For the text-containing cell, return its midpoint in (X, Y) coordinate format. 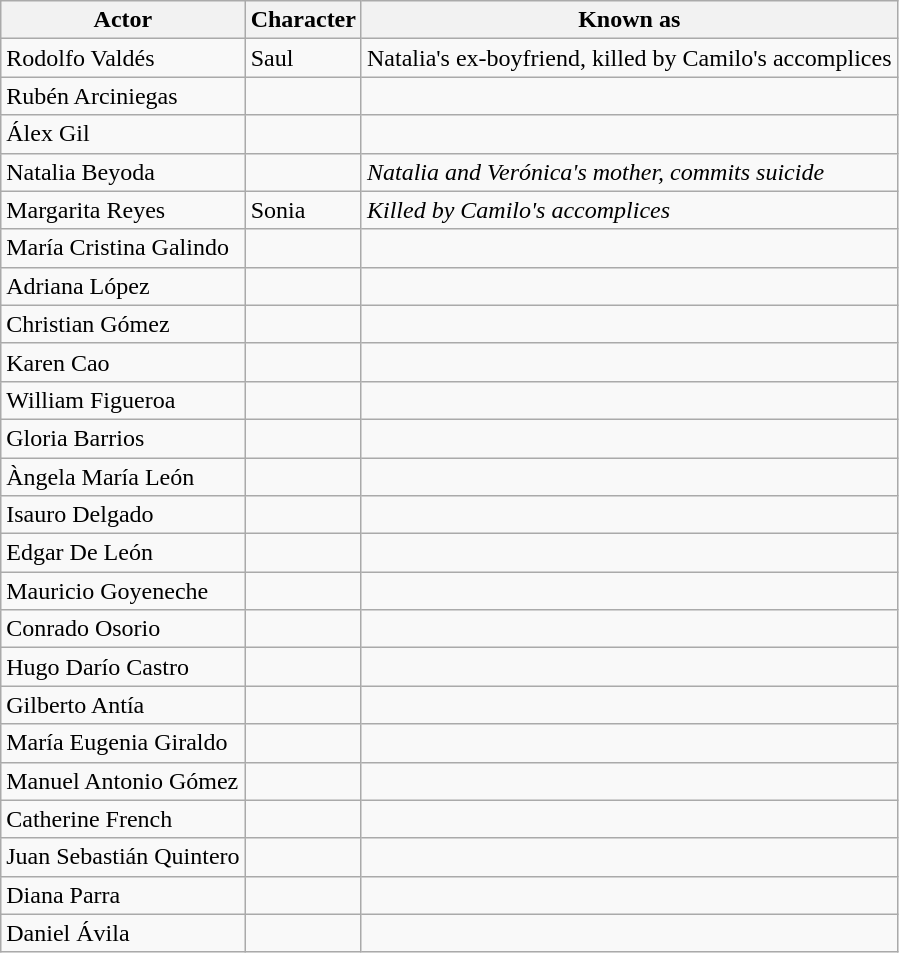
María Cristina Galindo (123, 248)
Hugo Darío Castro (123, 667)
Christian Gómez (123, 324)
Character (303, 20)
Manuel Antonio Gómez (123, 781)
Conrado Osorio (123, 629)
Margarita Reyes (123, 210)
Álex Gil (123, 134)
Known as (629, 20)
Rodolfo Valdés (123, 58)
Natalia's ex-boyfriend, killed by Camilo's accomplices (629, 58)
Daniel Ávila (123, 933)
Natalia and Verónica's mother, commits suicide (629, 172)
Actor (123, 20)
Gilberto Antía (123, 705)
Catherine French (123, 819)
Gloria Barrios (123, 438)
Rubén Arciniegas (123, 96)
Natalia Beyoda (123, 172)
William Figueroa (123, 400)
Edgar De León (123, 553)
Isauro Delgado (123, 515)
Mauricio Goyeneche (123, 591)
Killed by Camilo's accomplices (629, 210)
Adriana López (123, 286)
Sonia (303, 210)
Diana Parra (123, 895)
Saul (303, 58)
Àngela María León (123, 477)
Juan Sebastián Quintero (123, 857)
Karen Cao (123, 362)
María Eugenia Giraldo (123, 743)
